Provide the (X, Y) coordinate of the cell's center where the given text is located.  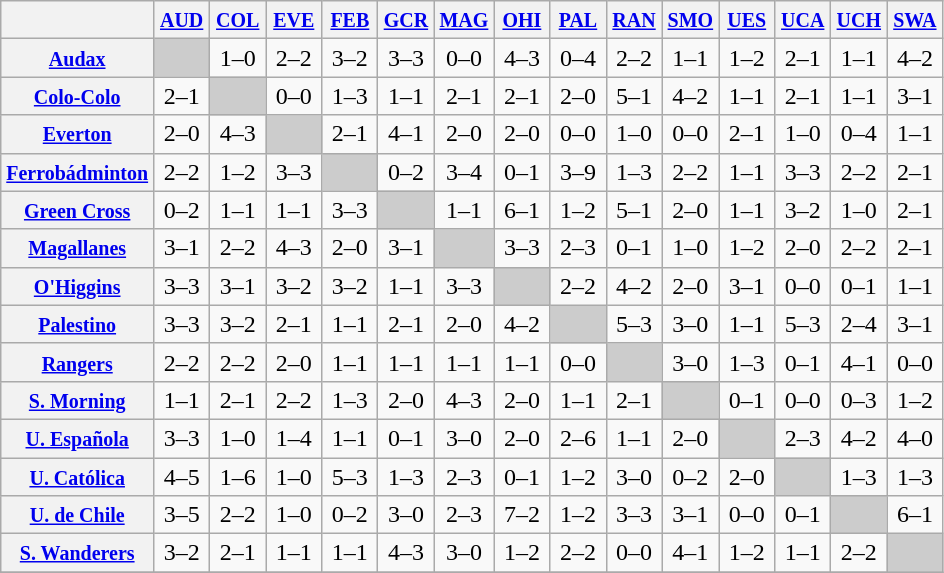
4–0 (915, 438)
1–6 (238, 477)
GCR (406, 20)
UES (747, 20)
U. de Chile (78, 515)
SWA (915, 20)
Audax (78, 58)
SMO (690, 20)
3–5 (182, 515)
FEB (350, 20)
Rangers (78, 362)
S. Wanderers (78, 553)
COL (238, 20)
3–9 (578, 172)
Colo-Colo (78, 96)
AUD (182, 20)
1–4 (294, 438)
Palestino (78, 324)
4–5 (182, 477)
S. Morning (78, 400)
7–2 (522, 515)
UCH (859, 20)
U. Española (78, 438)
Ferrobádminton (78, 172)
0–3 (859, 400)
2–4 (859, 324)
3–4 (464, 172)
MAG (464, 20)
2–6 (578, 438)
O'Higgins (78, 286)
EVE (294, 20)
Everton (78, 134)
PAL (578, 20)
Magallanes (78, 248)
Green Cross (78, 210)
RAN (634, 20)
U. Católica (78, 477)
UCA (803, 20)
OHI (522, 20)
